Capture the cell that displays the provided text and extract its (X, Y) central coordinate. 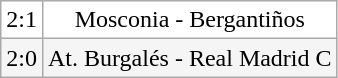
2:0 (22, 58)
Mosconia - Bergantiños (190, 20)
2:1 (22, 20)
At. Burgalés - Real Madrid C (190, 58)
